Extract the [X, Y] coordinate from the center of the cell holding the provided text.  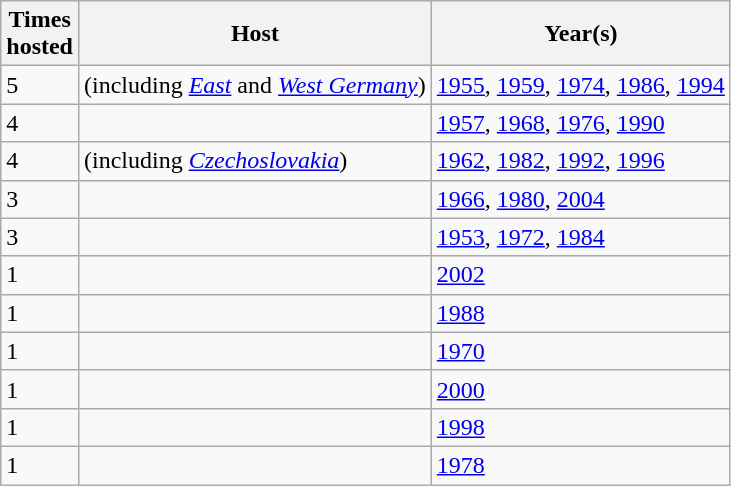
2000 [580, 389]
1955, 1959, 1974, 1986, 1994 [580, 85]
(including Czechoslovakia) [254, 161]
1966, 1980, 2004 [580, 199]
Times hosted [40, 34]
(including East and West Germany) [254, 85]
5 [40, 85]
1988 [580, 313]
1978 [580, 465]
Year(s) [580, 34]
1970 [580, 351]
1962, 1982, 1992, 1996 [580, 161]
2002 [580, 275]
1998 [580, 427]
Host [254, 34]
1953, 1972, 1984 [580, 237]
1957, 1968, 1976, 1990 [580, 123]
